Locate the cell with the specified text and output its [X, Y] center coordinate. 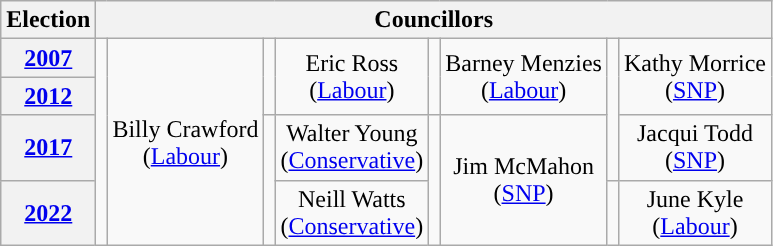
Councillors [434, 20]
Kathy Morrice(SNP) [694, 77]
2007 [48, 58]
Election [48, 20]
Neill Watts(Conservative) [352, 212]
2012 [48, 96]
Jacqui Todd(SNP) [694, 148]
Jim McMahon(SNP) [524, 180]
Billy Crawford(Labour) [186, 142]
Walter Young(Conservative) [352, 148]
Barney Menzies(Labour) [524, 77]
Eric Ross(Labour) [352, 77]
June Kyle(Labour) [694, 212]
2017 [48, 148]
2022 [48, 212]
